Capture the cell that displays the provided text and extract its (x, y) central coordinate. 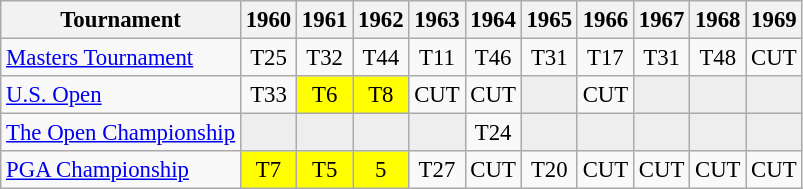
T44 (381, 58)
1960 (268, 20)
T17 (605, 58)
T11 (437, 58)
T48 (718, 58)
T5 (325, 170)
PGA Championship (121, 170)
T25 (268, 58)
Masters Tournament (121, 58)
T32 (325, 58)
1969 (774, 20)
T33 (268, 95)
1968 (718, 20)
T7 (268, 170)
T24 (493, 133)
1964 (493, 20)
1961 (325, 20)
1967 (661, 20)
U.S. Open (121, 95)
1966 (605, 20)
1963 (437, 20)
1965 (549, 20)
T20 (549, 170)
T27 (437, 170)
T6 (325, 95)
1962 (381, 20)
T46 (493, 58)
T8 (381, 95)
5 (381, 170)
Tournament (121, 20)
The Open Championship (121, 133)
